Determine the [x, y] coordinate at the center of the cell enclosing the given text.  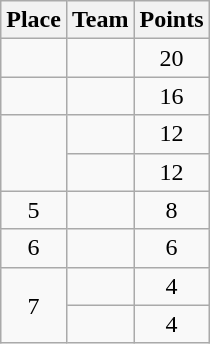
5 [34, 210]
16 [172, 96]
Points [172, 20]
20 [172, 58]
8 [172, 210]
7 [34, 305]
Team [100, 20]
Place [34, 20]
